Return [x, y] of the center of cell containing provided text 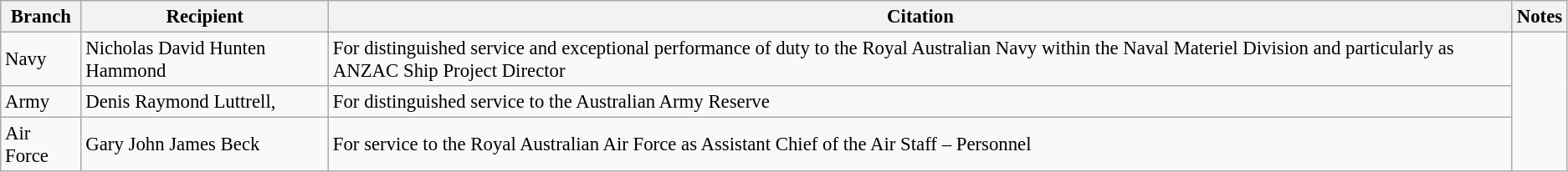
Gary John James Beck [205, 145]
Army [41, 102]
Navy [41, 60]
Nicholas David Hunten Hammond [205, 60]
For distinguished service to the Australian Army Reserve [920, 102]
Recipient [205, 17]
For service to the Royal Australian Air Force as Assistant Chief of the Air Staff – Personnel [920, 145]
Air Force [41, 145]
Citation [920, 17]
Notes [1540, 17]
Denis Raymond Luttrell, [205, 102]
Branch [41, 17]
